Extract the (x, y) coordinate from the center of the cell holding the provided text.  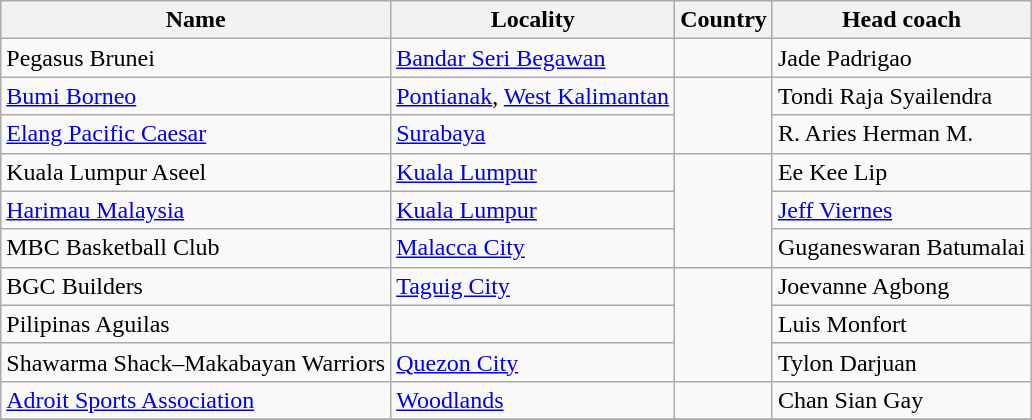
Harimau Malaysia (196, 210)
Chan Sian Gay (901, 400)
Joevanne Agbong (901, 286)
BGC Builders (196, 286)
Malacca City (533, 248)
Pontianak, West Kalimantan (533, 96)
Name (196, 20)
Woodlands (533, 400)
Bumi Borneo (196, 96)
R. Aries Herman M. (901, 134)
Elang Pacific Caesar (196, 134)
Luis Monfort (901, 324)
Adroit Sports Association (196, 400)
Jade Padrigao (901, 58)
Ee Kee Lip (901, 172)
Shawarma Shack–Makabayan Warriors (196, 362)
Country (724, 20)
Pegasus Brunei (196, 58)
Tondi Raja Syailendra (901, 96)
Pilipinas Aguilas (196, 324)
Locality (533, 20)
Guganeswaran Batumalai (901, 248)
Taguig City (533, 286)
Head coach (901, 20)
Jeff Viernes (901, 210)
Quezon City (533, 362)
Bandar Seri Begawan (533, 58)
Surabaya (533, 134)
Tylon Darjuan (901, 362)
Kuala Lumpur Aseel (196, 172)
MBC Basketball Club (196, 248)
